Search for the cell housing the specified text and yield its (x, y) center coordinate. 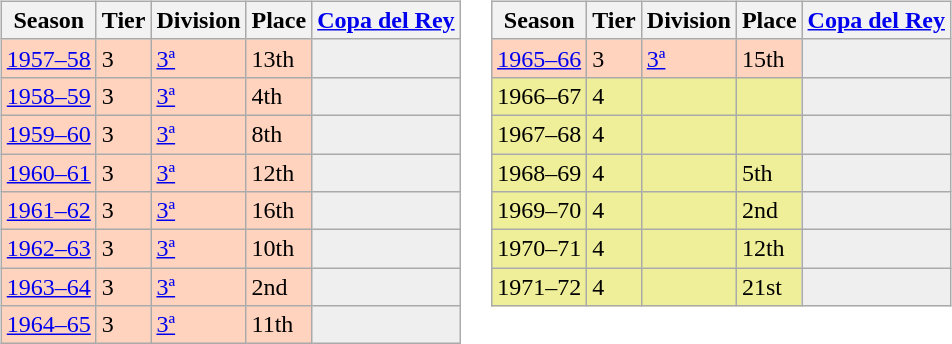
1969–70 (540, 211)
4th (279, 96)
1958–59 (48, 96)
8th (279, 134)
15th (769, 58)
1961–62 (48, 211)
10th (279, 249)
1962–63 (48, 249)
1960–61 (48, 173)
16th (279, 211)
1971–72 (540, 287)
1965–66 (540, 58)
21st (769, 287)
1963–64 (48, 287)
13th (279, 58)
1967–68 (540, 134)
5th (769, 173)
1959–60 (48, 134)
1968–69 (540, 173)
1957–58 (48, 58)
1964–65 (48, 325)
1966–67 (540, 96)
11th (279, 325)
1970–71 (540, 249)
